Return [X, Y] of the center of cell containing provided text 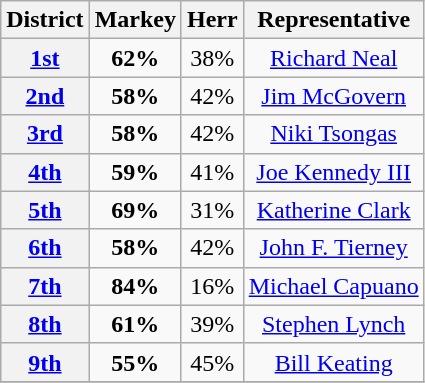
Joe Kennedy III [334, 172]
62% [135, 58]
John F. Tierney [334, 248]
84% [135, 286]
Richard Neal [334, 58]
38% [212, 58]
6th [45, 248]
Niki Tsongas [334, 134]
3rd [45, 134]
Bill Keating [334, 362]
41% [212, 172]
55% [135, 362]
8th [45, 324]
61% [135, 324]
9th [45, 362]
31% [212, 210]
2nd [45, 96]
Stephen Lynch [334, 324]
Jim McGovern [334, 96]
Michael Capuano [334, 286]
1st [45, 58]
Katherine Clark [334, 210]
39% [212, 324]
5th [45, 210]
45% [212, 362]
District [45, 20]
69% [135, 210]
Representative [334, 20]
Herr [212, 20]
Markey [135, 20]
59% [135, 172]
7th [45, 286]
4th [45, 172]
16% [212, 286]
